Scan for the cell matching the given text and deliver its [X, Y] coordinate at center. 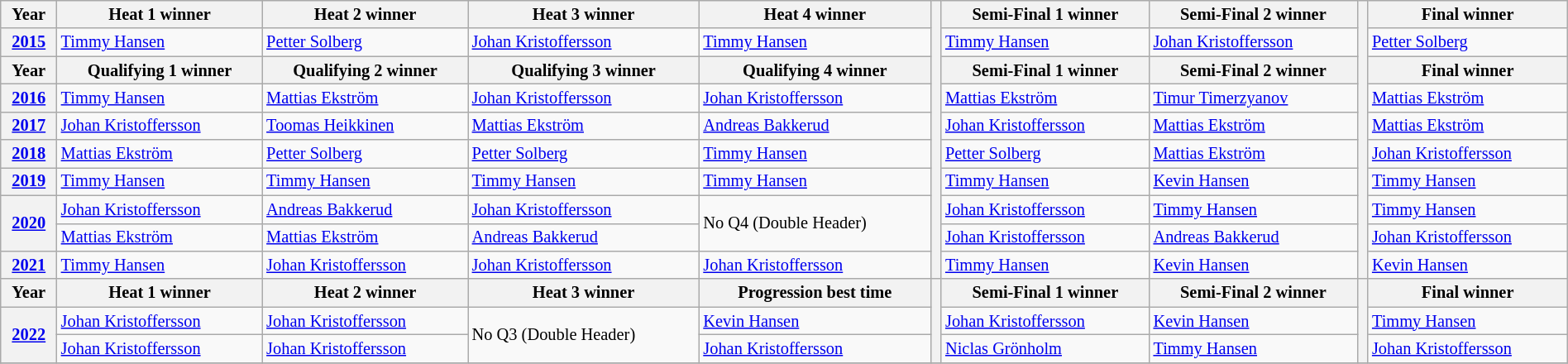
Timur Timerzyanov [1254, 98]
Qualifying 2 winner [365, 70]
Progression best time [815, 293]
No Q3 (Double Header) [584, 334]
Qualifying 4 winner [815, 70]
Qualifying 1 winner [160, 70]
Heat 4 winner [815, 14]
Toomas Heikkinen [365, 126]
2017 [29, 126]
2019 [29, 181]
Qualifying 3 winner [584, 70]
2015 [29, 42]
Niclas Grönholm [1045, 348]
2022 [29, 334]
2018 [29, 154]
2016 [29, 98]
No Q4 (Double Header) [815, 223]
2021 [29, 265]
2020 [29, 223]
